Detect which cell encompasses the target text, then output its (x, y) center coordinate. 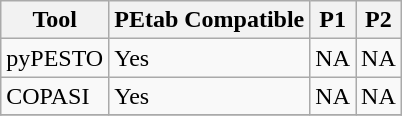
COPASI (55, 96)
P2 (379, 20)
pyPESTO (55, 58)
PEtab Compatible (210, 20)
Tool (55, 20)
P1 (333, 20)
